Find where the given text appears and provide that cell's center as (X, Y) coordinate. 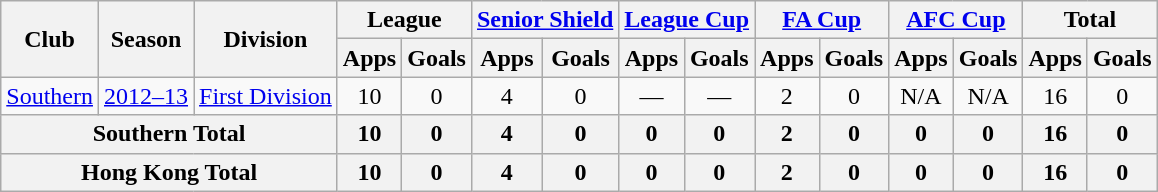
League Cup (687, 20)
Southern Total (170, 134)
Season (146, 39)
Division (266, 39)
Senior Shield (544, 20)
AFC Cup (956, 20)
Club (50, 39)
Hong Kong Total (170, 172)
2012–13 (146, 96)
FA Cup (822, 20)
League (404, 20)
Southern (50, 96)
Total (1090, 20)
First Division (266, 96)
